Locate the cell with the specified text and output its (x, y) center coordinate. 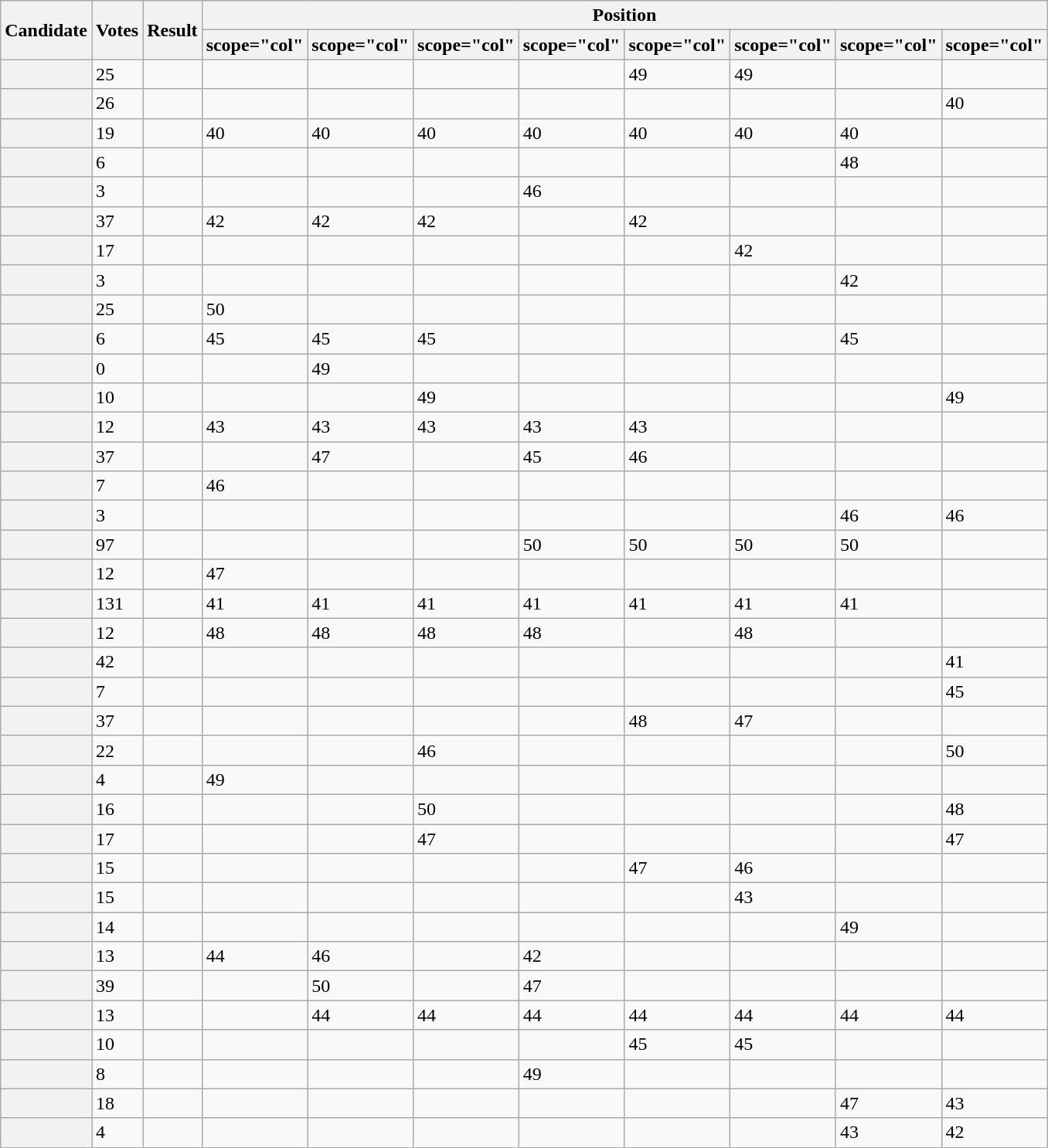
0 (117, 369)
Votes (117, 30)
16 (117, 809)
22 (117, 750)
Position (624, 15)
131 (117, 603)
18 (117, 1103)
26 (117, 104)
Candidate (46, 30)
Result (172, 30)
97 (117, 545)
19 (117, 133)
39 (117, 986)
8 (117, 1074)
14 (117, 927)
